Identify which cell holds the provided text, then report its [x, y] central coordinate. 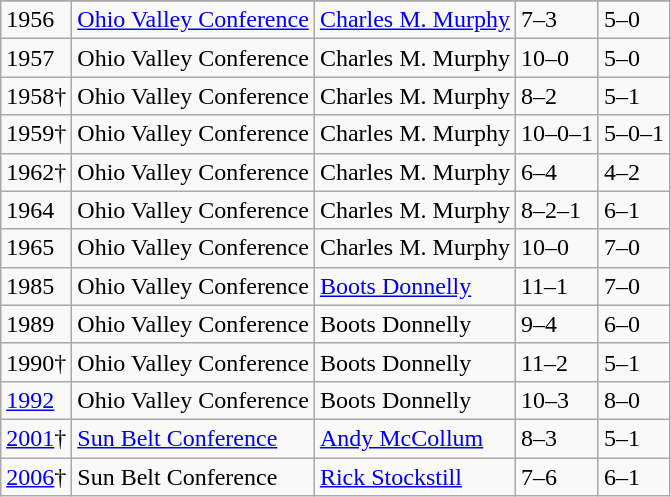
1964 [36, 210]
1990† [36, 362]
8–0 [634, 400]
11–1 [556, 286]
2006† [36, 477]
1959† [36, 134]
4–2 [634, 172]
10–0–1 [556, 134]
1956 [36, 20]
Andy McCollum [414, 438]
1957 [36, 58]
1985 [36, 286]
6–4 [556, 172]
8–2 [556, 96]
7–3 [556, 20]
7–6 [556, 477]
1958† [36, 96]
11–2 [556, 362]
8–3 [556, 438]
5–0–1 [634, 134]
6–0 [634, 324]
1989 [36, 324]
1992 [36, 400]
10–3 [556, 400]
9–4 [556, 324]
8–2–1 [556, 210]
1962† [36, 172]
1965 [36, 248]
Rick Stockstill [414, 477]
2001† [36, 438]
